Find where the given text appears and provide that cell's center as (x, y) coordinate. 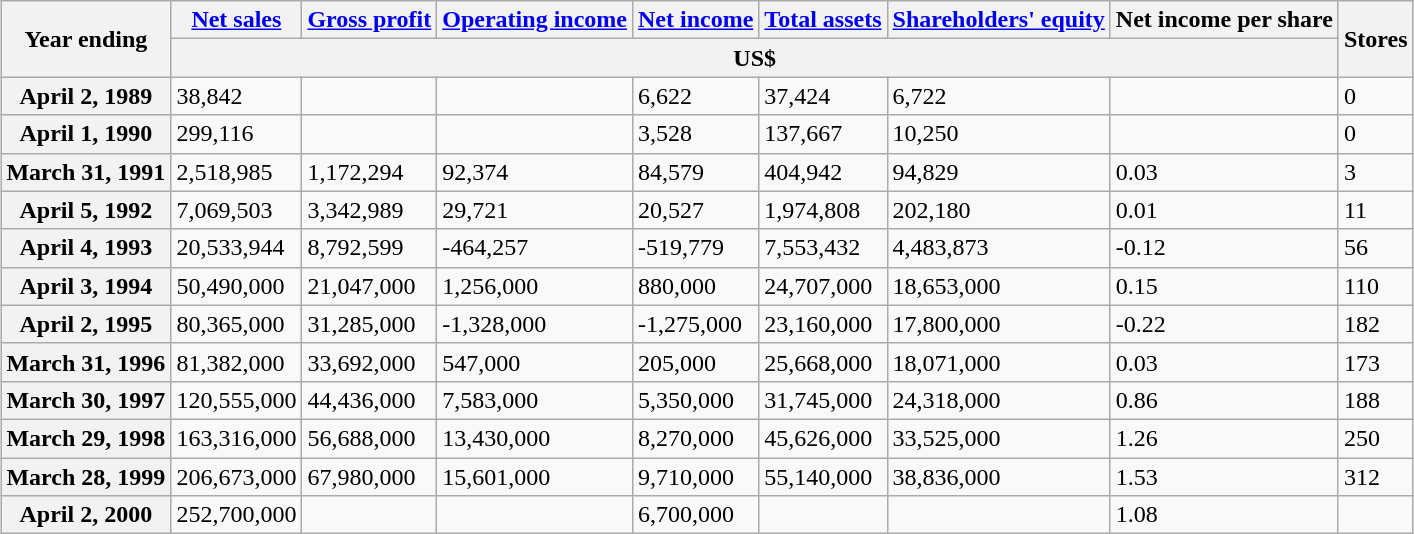
7,553,432 (823, 248)
Stores (1376, 39)
84,579 (695, 172)
5,350,000 (695, 400)
0.15 (1224, 286)
6,622 (695, 96)
6,700,000 (695, 515)
Gross profit (370, 20)
April 2, 2000 (86, 515)
Net sales (236, 20)
20,527 (695, 210)
25,668,000 (823, 362)
1,172,294 (370, 172)
92,374 (535, 172)
4,483,873 (998, 248)
547,000 (535, 362)
137,667 (823, 134)
Total assets (823, 20)
0.86 (1224, 400)
Year ending (86, 39)
-464,257 (535, 248)
3,342,989 (370, 210)
56,688,000 (370, 438)
24,318,000 (998, 400)
81,382,000 (236, 362)
252,700,000 (236, 515)
Shareholders' equity (998, 20)
299,116 (236, 134)
1,974,808 (823, 210)
94,829 (998, 172)
67,980,000 (370, 477)
1.08 (1224, 515)
11 (1376, 210)
33,525,000 (998, 438)
18,653,000 (998, 286)
110 (1376, 286)
8,792,599 (370, 248)
April 5, 1992 (86, 210)
-519,779 (695, 248)
29,721 (535, 210)
6,722 (998, 96)
45,626,000 (823, 438)
April 3, 1994 (86, 286)
56 (1376, 248)
44,436,000 (370, 400)
50,490,000 (236, 286)
38,836,000 (998, 477)
April 4, 1993 (86, 248)
206,673,000 (236, 477)
17,800,000 (998, 324)
21,047,000 (370, 286)
24,707,000 (823, 286)
55,140,000 (823, 477)
188 (1376, 400)
31,745,000 (823, 400)
3,528 (695, 134)
March 31, 1996 (86, 362)
April 2, 1989 (86, 96)
US$ (755, 58)
20,533,944 (236, 248)
March 30, 1997 (86, 400)
Operating income (535, 20)
-1,328,000 (535, 324)
404,942 (823, 172)
23,160,000 (823, 324)
312 (1376, 477)
120,555,000 (236, 400)
33,692,000 (370, 362)
10,250 (998, 134)
0.01 (1224, 210)
April 1, 1990 (86, 134)
7,069,503 (236, 210)
-0.22 (1224, 324)
-0.12 (1224, 248)
March 29, 1998 (86, 438)
13,430,000 (535, 438)
March 31, 1991 (86, 172)
182 (1376, 324)
31,285,000 (370, 324)
15,601,000 (535, 477)
880,000 (695, 286)
37,424 (823, 96)
1,256,000 (535, 286)
1.26 (1224, 438)
1.53 (1224, 477)
163,316,000 (236, 438)
-1,275,000 (695, 324)
250 (1376, 438)
3 (1376, 172)
202,180 (998, 210)
2,518,985 (236, 172)
205,000 (695, 362)
18,071,000 (998, 362)
March 28, 1999 (86, 477)
Net income (695, 20)
9,710,000 (695, 477)
8,270,000 (695, 438)
173 (1376, 362)
80,365,000 (236, 324)
April 2, 1995 (86, 324)
Net income per share (1224, 20)
38,842 (236, 96)
7,583,000 (535, 400)
